Output the [X, Y] coordinate of the center of the cell containing the given text.  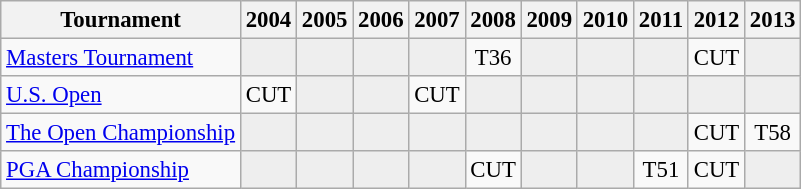
T36 [493, 58]
2006 [381, 20]
Masters Tournament [121, 58]
2007 [437, 20]
2008 [493, 20]
2004 [268, 20]
2013 [773, 20]
T58 [773, 133]
The Open Championship [121, 133]
T51 [660, 170]
2012 [716, 20]
2009 [549, 20]
U.S. Open [121, 95]
PGA Championship [121, 170]
2010 [605, 20]
2005 [325, 20]
Tournament [121, 20]
2011 [660, 20]
